Return the (x, y) coordinate for the center point of the cell that contains the specified text.  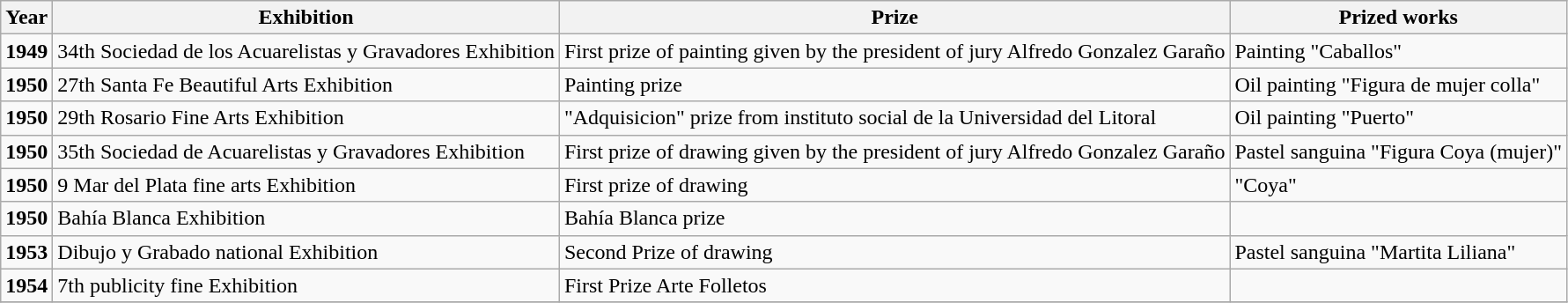
1954 (26, 285)
First prize of drawing (894, 185)
First Prize Arte Folletos (894, 285)
First prize of painting given by the president of jury Alfredo Gonzalez Garaño (894, 51)
Dibujo y Grabado national Exhibition (306, 252)
Second Prize of drawing (894, 252)
Painting prize (894, 85)
Bahía Blanca Exhibition (306, 218)
27th Santa Fe Beautiful Arts Exhibition (306, 85)
Bahía Blanca prize (894, 218)
29th Rosario Fine Arts Exhibition (306, 118)
35th Sociedad de Acuarelistas y Gravadores Exhibition (306, 151)
34th Sociedad de los Acuarelistas y Gravadores Exhibition (306, 51)
Exhibition (306, 18)
1949 (26, 51)
Oil painting "Puerto" (1398, 118)
Prize (894, 18)
7th publicity fine Exhibition (306, 285)
Prized works (1398, 18)
"Coya" (1398, 185)
Year (26, 18)
Pastel sanguina "Martita Liliana" (1398, 252)
Painting "Caballos" (1398, 51)
9 Mar del Plata fine arts Exhibition (306, 185)
"Adquisicion" prize from instituto social de la Universidad del Litoral (894, 118)
1953 (26, 252)
Pastel sanguina "Figura Coya (mujer)" (1398, 151)
First prize of drawing given by the president of jury Alfredo Gonzalez Garaño (894, 151)
Oil painting "Figura de mujer colla" (1398, 85)
